Find where the given text appears and provide that cell's center as (x, y) coordinate. 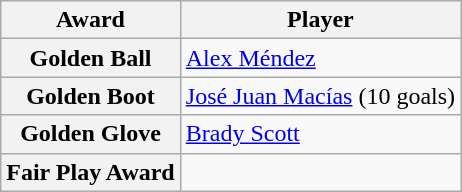
Brady Scott (320, 134)
Alex Méndez (320, 58)
Player (320, 20)
Award (91, 20)
Fair Play Award (91, 172)
Golden Glove (91, 134)
Golden Ball (91, 58)
Golden Boot (91, 96)
José Juan Macías (10 goals) (320, 96)
